For the text-containing cell, return its midpoint in [x, y] coordinate format. 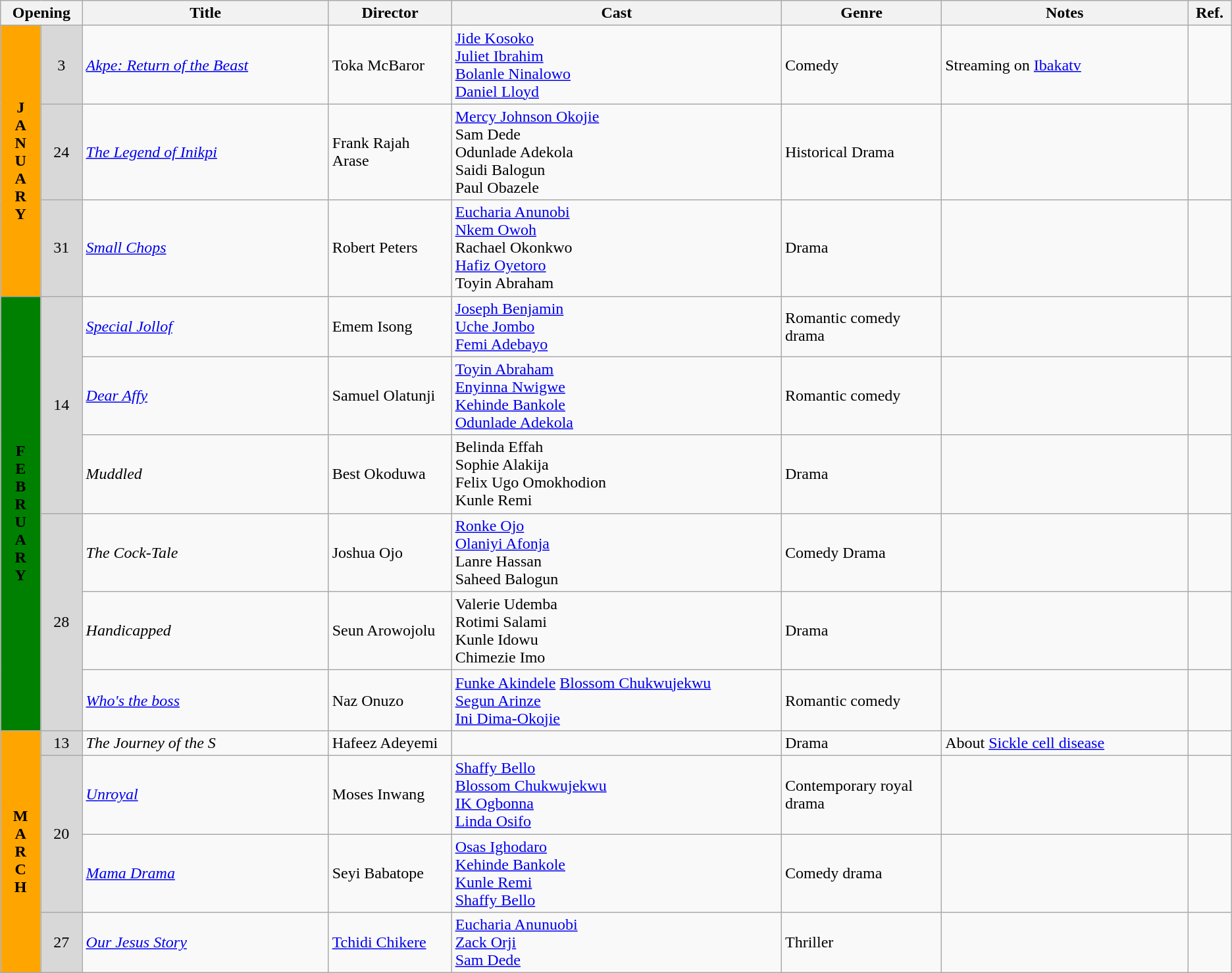
Naz Onuzo [390, 700]
Cast [616, 13]
Contemporary royal drama [861, 795]
Who's the boss [205, 700]
Shaffy BelloBlossom ChukwujekwuIK OgbonnaLinda Osifo [616, 795]
31 [62, 248]
Eucharia AnunobiNkem OwohRachael OkonkwoHafiz OyetoroToyin Abraham [616, 248]
Robert Peters [390, 248]
27 [62, 943]
Comedy drama [861, 874]
Toyin AbrahamEnyinna NwigweKehinde BankoleOdunlade Adekola [616, 396]
Best Okoduwa [390, 474]
About Sickle cell disease [1065, 743]
Small Chops [205, 248]
The Legend of Inikpi [205, 152]
Toka McBaror [390, 64]
Funke Akindele Blossom ChukwujekwuSegun ArinzeIni Dima-Okojie [616, 700]
Hafeez Adeyemi [390, 743]
FEBRUARY [21, 513]
Thriller [861, 943]
28 [62, 622]
Akpe: Return of the Beast [205, 64]
Comedy [861, 64]
Emem Isong [390, 326]
Eucharia AnunuobiZack OrjiSam Dede [616, 943]
JANUARY [21, 161]
MARCH [21, 851]
Title [205, 13]
Mama Drama [205, 874]
Historical Drama [861, 152]
20 [62, 834]
Joseph BenjaminUche JomboFemi Adebayo [616, 326]
Ref. [1210, 13]
Jide KosokoJuliet IbrahimBolanle NinalowoDaniel Lloyd [616, 64]
Genre [861, 13]
Osas IghodaroKehinde BankoleKunle RemiShaffy Bello [616, 874]
Opening [41, 13]
The Journey of the S [205, 743]
Dear Affy [205, 396]
Ronke OjoOlaniyi AfonjaLanre HassanSaheed Balogun [616, 553]
Our Jesus Story [205, 943]
Muddled [205, 474]
Samuel Olatunji [390, 396]
13 [62, 743]
Belinda EffahSophie AlakijaFelix Ugo OmokhodionKunle Remi [616, 474]
Streaming on Ibakatv [1065, 64]
Romantic comedy drama [861, 326]
Handicapped [205, 630]
Valerie UdembaRotimi SalamiKunle IdowuChimezie Imo [616, 630]
Director [390, 13]
Joshua Ojo [390, 553]
Tchidi Chikere [390, 943]
Seun Arowojolu [390, 630]
Special Jollof [205, 326]
Comedy Drama [861, 553]
Unroyal [205, 795]
Moses Inwang [390, 795]
Frank Rajah Arase [390, 152]
24 [62, 152]
3 [62, 64]
Mercy Johnson OkojieSam DedeOdunlade AdekolaSaidi BalogunPaul Obazele [616, 152]
14 [62, 405]
Seyi Babatope [390, 874]
Notes [1065, 13]
The Cock-Tale [205, 553]
